Return the [x, y] coordinate for the center point of the cell that contains the specified text.  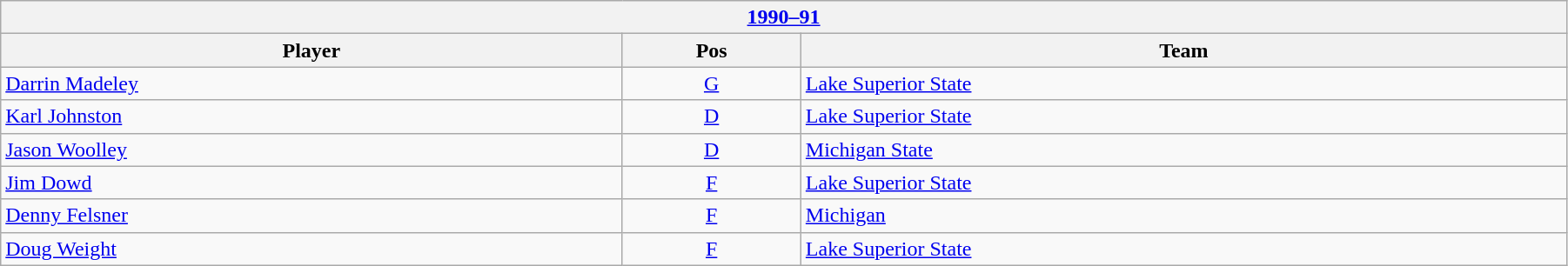
Michigan State [1183, 150]
Denny Felsner [312, 216]
G [712, 83]
1990–91 [784, 17]
Karl Johnston [312, 116]
Player [312, 50]
Michigan [1183, 216]
Doug Weight [312, 249]
Pos [712, 50]
Team [1183, 50]
Jim Dowd [312, 183]
Jason Woolley [312, 150]
Darrin Madeley [312, 83]
